Detect which cell encompasses the target text, then output its [X, Y] center coordinate. 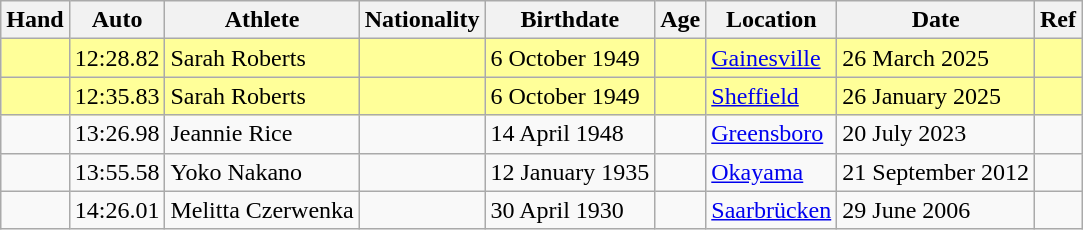
12:35.83 [117, 96]
26 January 2025 [936, 96]
14 April 1948 [570, 134]
30 April 1930 [570, 210]
Jeannie Rice [262, 134]
Gainesville [772, 58]
Greensboro [772, 134]
Birthdate [570, 20]
13:55.58 [117, 172]
20 July 2023 [936, 134]
Yoko Nakano [262, 172]
Melitta Czerwenka [262, 210]
13:26.98 [117, 134]
Okayama [772, 172]
Location [772, 20]
Nationality [422, 20]
26 March 2025 [936, 58]
Saarbrücken [772, 210]
Athlete [262, 20]
Auto [117, 20]
12:28.82 [117, 58]
29 June 2006 [936, 210]
Age [680, 20]
14:26.01 [117, 210]
12 January 1935 [570, 172]
Ref [1058, 20]
Sheffield [772, 96]
Date [936, 20]
21 September 2012 [936, 172]
Hand [35, 20]
